Detect which cell encompasses the target text, then output its [X, Y] center coordinate. 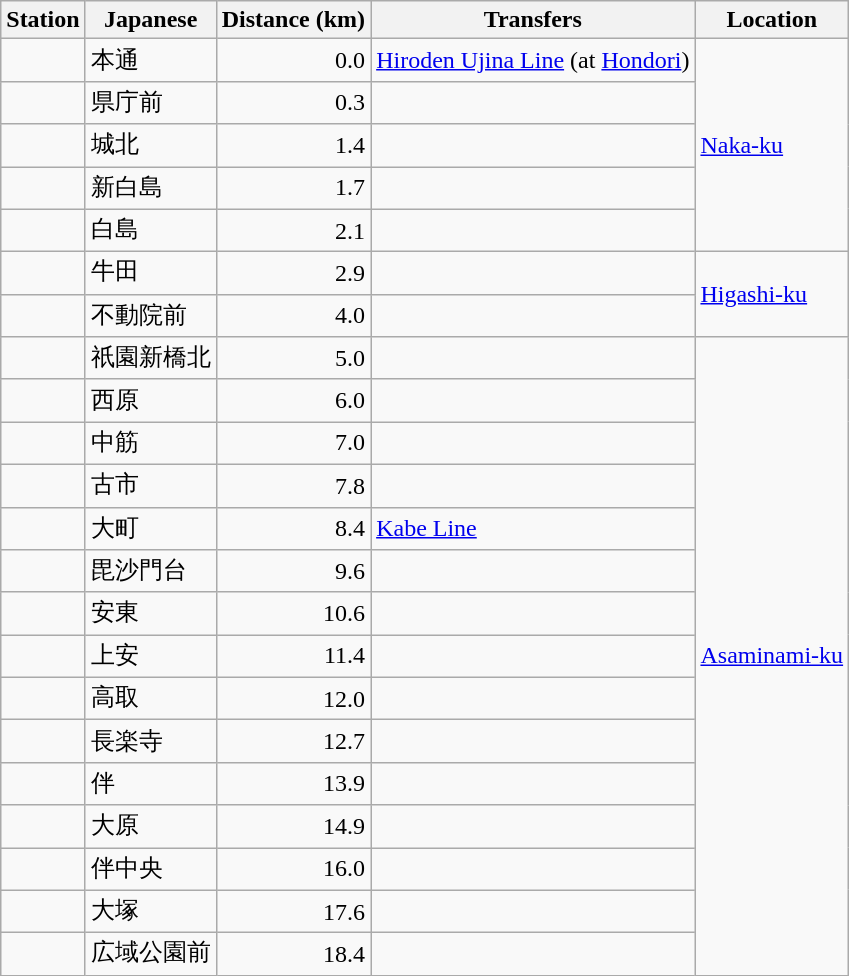
7.8 [293, 486]
白島 [150, 230]
城北 [150, 146]
0.3 [293, 102]
0.0 [293, 60]
Japanese [150, 20]
長楽寺 [150, 742]
古市 [150, 486]
7.0 [293, 444]
新白島 [150, 188]
伴 [150, 784]
牛田 [150, 274]
8.4 [293, 528]
1.7 [293, 188]
上安 [150, 656]
Kabe Line [533, 528]
10.6 [293, 614]
9.6 [293, 572]
17.6 [293, 912]
2.1 [293, 230]
1.4 [293, 146]
高取 [150, 698]
大塚 [150, 912]
13.9 [293, 784]
Naka-ku [772, 146]
16.0 [293, 870]
Station [43, 20]
毘沙門台 [150, 572]
西原 [150, 400]
Asaminami-ku [772, 656]
14.9 [293, 826]
安東 [150, 614]
本通 [150, 60]
Higashi-ku [772, 294]
Hiroden Ujina Line (at Hondori) [533, 60]
中筋 [150, 444]
広域公園前 [150, 954]
6.0 [293, 400]
12.0 [293, 698]
Transfers [533, 20]
12.7 [293, 742]
大原 [150, 826]
2.9 [293, 274]
11.4 [293, 656]
4.0 [293, 316]
Location [772, 20]
Distance (km) [293, 20]
不動院前 [150, 316]
18.4 [293, 954]
県庁前 [150, 102]
祇園新橋北 [150, 358]
伴中央 [150, 870]
5.0 [293, 358]
大町 [150, 528]
